Locate the cell with the specified text and output its (x, y) center coordinate. 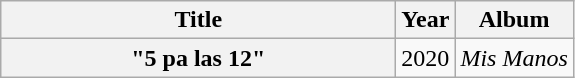
Year (426, 20)
"5 pa las 12" (198, 58)
Title (198, 20)
2020 (426, 58)
Mis Manos (514, 58)
Album (514, 20)
